Extract the [X, Y] coordinate from the center of the cell holding the provided text.  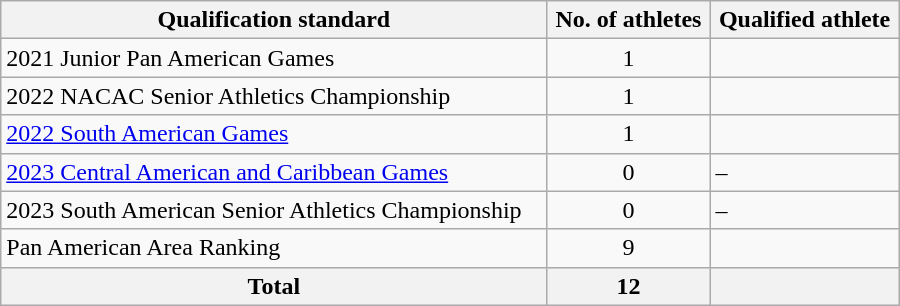
Qualified athlete [804, 20]
Pan American Area Ranking [274, 248]
No. of athletes [628, 20]
Total [274, 286]
2022 NACAC Senior Athletics Championship [274, 96]
12 [628, 286]
2021 Junior Pan American Games [274, 58]
2023 South American Senior Athletics Championship [274, 210]
2022 South American Games [274, 134]
9 [628, 248]
Qualification standard [274, 20]
2023 Central American and Caribbean Games [274, 172]
